Provide the (x, y) coordinate of the cell's center where the given text is located.  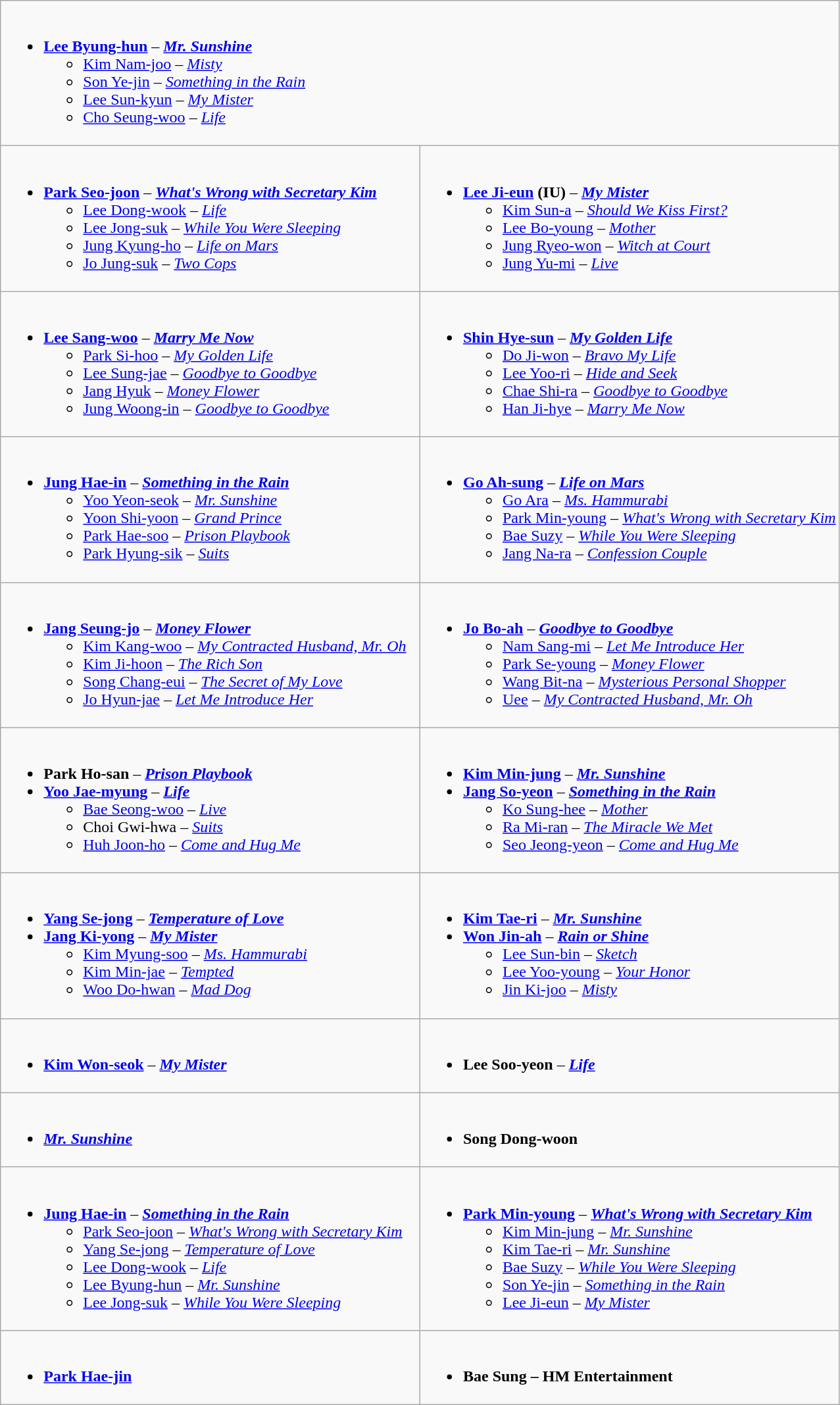
Park Ho-san – Prison Playbook Yoo Jae-myung – Life Bae Seong-woo – LiveChoi Gwi-hwa – SuitsHuh Joon-ho – Come and Hug Me (210, 800)
Mr. Sunshine (210, 1130)
Jung Hae-in – Something in the Rain Yoo Yeon-seok – Mr. SunshineYoon Shi-yoon – Grand PrincePark Hae-soo – Prison PlaybookPark Hyung-sik – Suits (210, 509)
Kim Won-seok – My Mister (210, 1055)
Shin Hye-sun – My Golden Life Do Ji-won – Bravo My LifeLee Yoo-ri – Hide and SeekChae Shi-ra – Goodbye to GoodbyeHan Ji-hye – Marry Me Now (630, 364)
Lee Byung-hun – Mr. Sunshine Kim Nam-joo – MistySon Ye-jin – Something in the RainLee Sun-kyun – My MisterCho Seung-woo – Life (420, 74)
Lee Ji-eun (IU) – My Mister Kim Sun-a – Should We Kiss First?Lee Bo-young – MotherJung Ryeo-won – Witch at CourtJung Yu-mi – Live (630, 218)
Yang Se-jong – Temperature of Love Jang Ki-yong – My Mister Kim Myung-soo – Ms. HammurabiKim Min-jae – TemptedWoo Do-hwan – Mad Dog (210, 946)
Kim Min-jung – Mr. Sunshine Jang So-yeon – Something in the Rain Ko Sung-hee – MotherRa Mi-ran – The Miracle We MetSeo Jeong-yeon – Come and Hug Me (630, 800)
Bae Sung – HM Entertainment (630, 1367)
Lee Sang-woo – Marry Me Now Park Si-hoo – My Golden LifeLee Sung-jae – Goodbye to GoodbyeJang Hyuk – Money FlowerJung Woong-in – Goodbye to Goodbye (210, 364)
Lee Soo-yeon – Life (630, 1055)
Kim Tae-ri – Mr. Sunshine Won Jin-ah – Rain or Shine Lee Sun-bin – SketchLee Yoo-young – Your HonorJin Ki-joo – Misty (630, 946)
Park Hae-jin (210, 1367)
Song Dong-woon (630, 1130)
